Extract the (X, Y) coordinate from the center of the cell holding the provided text.  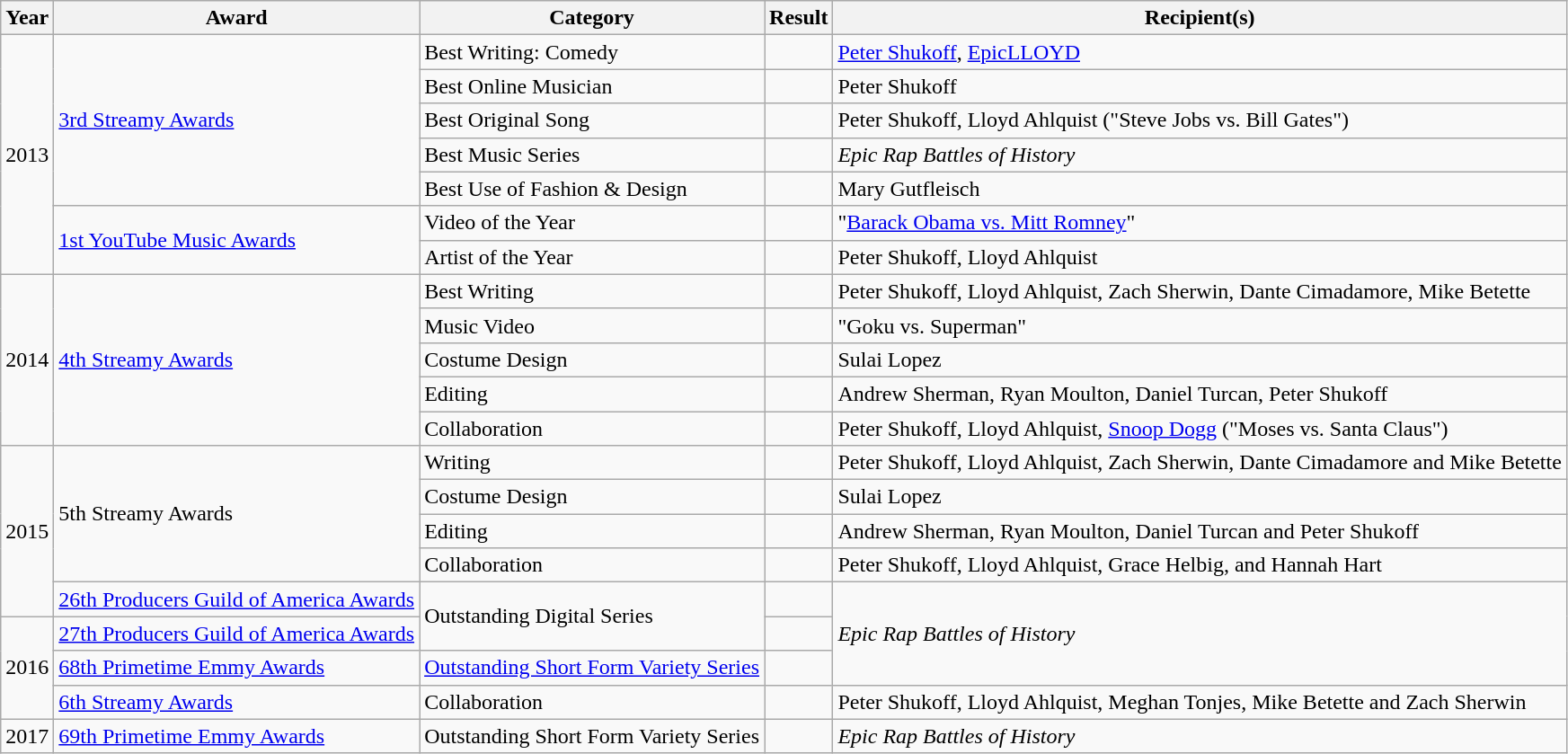
2016 (27, 668)
Andrew Sherman, Ryan Moulton, Daniel Turcan, Peter Shukoff (1200, 394)
Andrew Sherman, Ryan Moulton, Daniel Turcan and Peter Shukoff (1200, 531)
Best Writing (592, 291)
Best Music Series (592, 155)
5th Streamy Awards (237, 514)
2014 (27, 359)
Peter Shukoff, Lloyd Ahlquist ("Steve Jobs vs. Bill Gates") (1200, 120)
Mary Gutfleisch (1200, 189)
Peter Shukoff, Lloyd Ahlquist, Meghan Tonjes, Mike Betette and Zach Sherwin (1200, 702)
27th Producers Guild of America Awards (237, 634)
2017 (27, 736)
26th Producers Guild of America Awards (237, 599)
1st YouTube Music Awards (237, 240)
"Barack Obama vs. Mitt Romney" (1200, 223)
Peter Shukoff (1200, 86)
68th Primetime Emmy Awards (237, 668)
4th Streamy Awards (237, 359)
"Goku vs. Superman" (1200, 325)
Year (27, 18)
2013 (27, 155)
Best Original Song (592, 120)
Music Video (592, 325)
Outstanding Digital Series (592, 617)
69th Primetime Emmy Awards (237, 736)
Category (592, 18)
Peter Shukoff, Lloyd Ahlquist (1200, 257)
Peter Shukoff, Lloyd Ahlquist, Grace Helbig, and Hannah Hart (1200, 565)
Peter Shukoff, Lloyd Ahlquist, Zach Sherwin, Dante Cimadamore, Mike Betette (1200, 291)
Best Writing: Comedy (592, 52)
Artist of the Year (592, 257)
Writing (592, 463)
3rd Streamy Awards (237, 120)
Video of the Year (592, 223)
Best Online Musician (592, 86)
Award (237, 18)
Peter Shukoff, EpicLLOYD (1200, 52)
2015 (27, 531)
Best Use of Fashion & Design (592, 189)
Result (799, 18)
Peter Shukoff, Lloyd Ahlquist, Snoop Dogg ("Moses vs. Santa Claus") (1200, 429)
Recipient(s) (1200, 18)
6th Streamy Awards (237, 702)
Peter Shukoff, Lloyd Ahlquist, Zach Sherwin, Dante Cimadamore and Mike Betette (1200, 463)
